Determine the (x, y) coordinate at the center of the cell enclosing the given text.  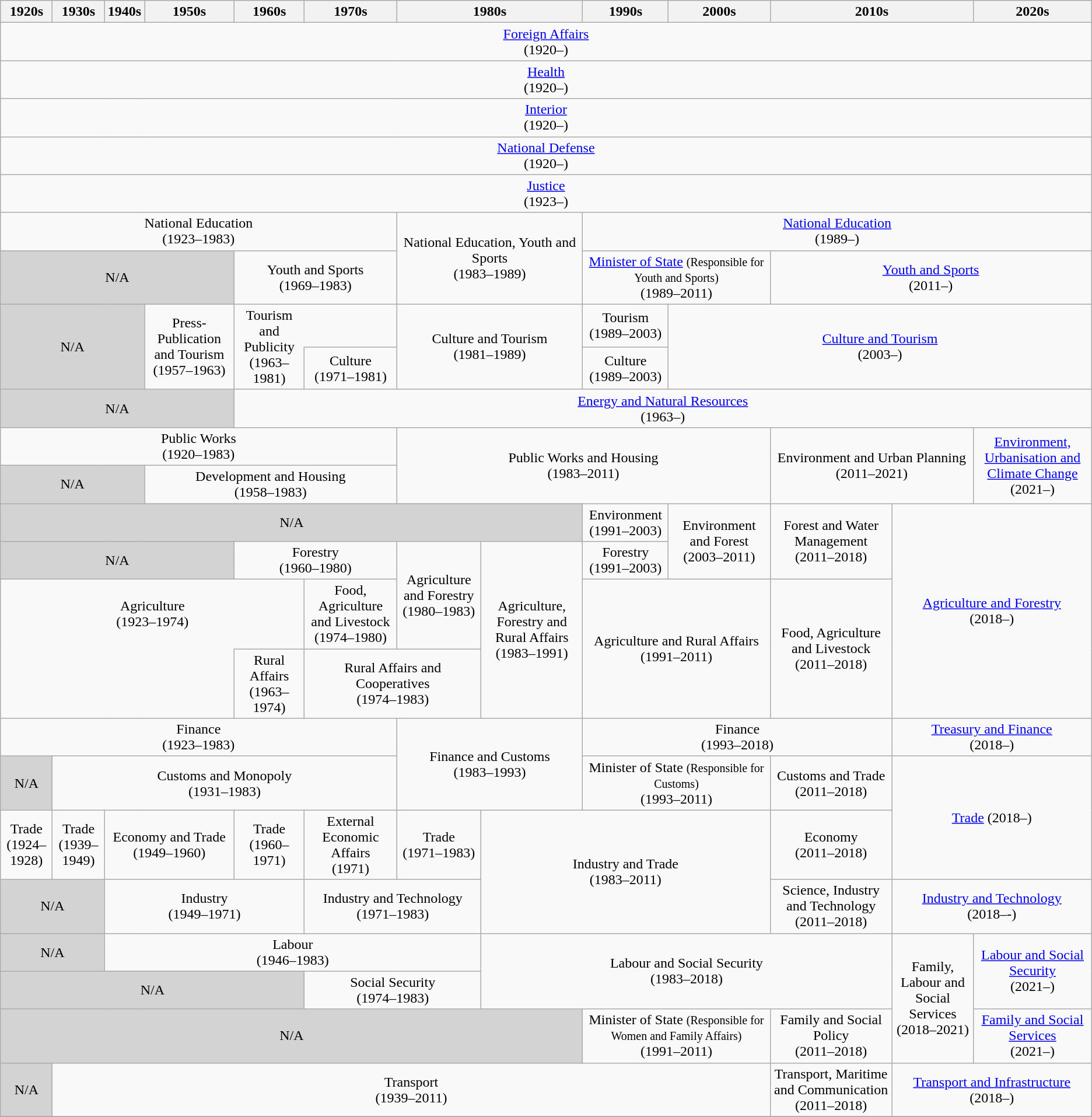
Customs and Monopoly (1931–1983) (225, 783)
Minister of State (Responsible for Customs) (1993–2011) (677, 783)
Industry and Technology(2018–-) (992, 906)
Culture (1989–2003) (625, 368)
Finance (1993–2018) (737, 738)
Environment (1991–2003) (625, 522)
Transport and Infrastructure(2018–) (992, 1090)
Foreign Affairs (1920–) (546, 42)
Development and Housing (1958–1983) (271, 484)
1940s (124, 12)
Family and Social Services (2021–) (1032, 1036)
National Education (1923–1983) (198, 231)
Treasury and Finance(2018–) (992, 738)
Culture and Tourism (2003–) (880, 347)
Youth and Sports (1969–1983) (315, 277)
Forestry (1960–1980) (315, 560)
Health (1920–) (546, 79)
Trade (1960–1971) (269, 845)
National Education (1989–) (837, 231)
Trade (1971–1983) (439, 845)
Agriculture, Forestry and Rural Affairs (1983–1991) (532, 630)
Public Works (1920–1983) (198, 446)
Press-Publication and Tourism (1957–1963) (190, 347)
Industry (1949–1971) (204, 906)
Family, Labour and Social Services(2018–2021) (932, 998)
Culture (1971–1981) (351, 368)
Finance and Customs (1983–1993) (490, 765)
1960s (269, 12)
1990s (625, 12)
Environment and Forest (2003–2011) (719, 541)
2020s (1032, 12)
Rural Affairs and Cooperatives (1974–1983) (393, 684)
Science, Industry and Technology (2011–2018) (831, 906)
1980s (490, 12)
Culture and Tourism (1981–1989) (490, 347)
Family and Social Policy (2011–2018) (831, 1036)
Interior (1920–) (546, 118)
2010s (871, 12)
2000s (719, 12)
Labour (1946–1983) (293, 952)
Transport (1939–2011) (411, 1090)
Customs and Trade (2011–2018) (831, 783)
Environment and Urban Planning (2011–2021) (871, 465)
Industry and Technology (1971–1983) (393, 906)
Rural Affairs (1963–1974) (269, 684)
External Economic Affairs (1971) (351, 845)
Finance (1923–1983) (198, 738)
Agriculture and Forestry(2018–) (992, 610)
Food, Agriculture and Livestock (2011–2018) (831, 649)
Food, Agriculture and Livestock (1974–1980) (351, 614)
Minister of State (Responsible for Youth and Sports) (1989–2011) (677, 277)
Agriculture (1923–1974) (153, 614)
Environment, Urbanisation and Climate Change (2021–) (1032, 465)
Agriculture and Forestry (1980–1983) (439, 595)
Transport, Maritime and Communication (2011–2018) (831, 1090)
1920s (27, 12)
Economy (2011–2018) (831, 845)
Social Security (1974–1983) (393, 990)
Trade (1939–1949) (78, 845)
National Defense (1920–) (546, 155)
Trade (1924–1928) (27, 845)
Youth and Sports (2011–) (931, 277)
1930s (78, 12)
Labour and Social Security (1983–2018) (687, 971)
Trade (2018–) (992, 818)
Energy and Natural Resources (1963–) (663, 409)
Forest and Water Management (2011–2018) (831, 541)
Tourism (1989–2003) (625, 326)
Minister of State (Responsible for Women and Family Affairs) (1991–2011) (677, 1036)
Agriculture and Rural Affairs (1991–2011) (677, 649)
Tourism and Publicity (1963–1981) (269, 347)
1950s (190, 12)
Labour and Social Security (2021–) (1032, 971)
Justice (1923–) (546, 194)
National Education, Youth and Sports (1983–1989) (490, 258)
Economy and Trade (1949–1960) (169, 845)
Industry and Trade (1983–2011) (625, 872)
Public Works and Housing (1983–2011) (583, 465)
1970s (351, 12)
Forestry (1991–2003) (625, 560)
